Provide the (X, Y) coordinate of the cell's center where the given text is located.  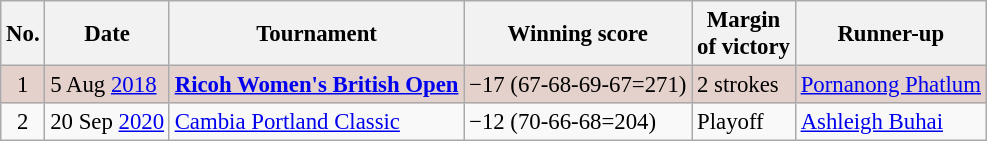
Marginof victory (744, 34)
−17 (67-68-69-67=271) (578, 85)
5 Aug 2018 (107, 85)
−12 (70-66-68=204) (578, 122)
No. (23, 34)
20 Sep 2020 (107, 122)
Playoff (744, 122)
Winning score (578, 34)
Cambia Portland Classic (316, 122)
Tournament (316, 34)
2 (23, 122)
Ricoh Women's British Open (316, 85)
Runner-up (890, 34)
Ashleigh Buhai (890, 122)
Pornanong Phatlum (890, 85)
1 (23, 85)
Date (107, 34)
2 strokes (744, 85)
